Output the [X, Y] coordinate of the center of the cell containing the given text.  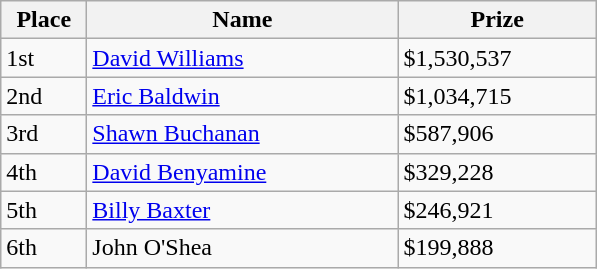
$329,228 [498, 172]
$587,906 [498, 134]
David Williams [242, 58]
$246,921 [498, 210]
Name [242, 20]
Shawn Buchanan [242, 134]
6th [44, 248]
3rd [44, 134]
4th [44, 172]
John O'Shea [242, 248]
$1,530,537 [498, 58]
1st [44, 58]
David Benyamine [242, 172]
Place [44, 20]
Prize [498, 20]
2nd [44, 96]
$199,888 [498, 248]
$1,034,715 [498, 96]
Billy Baxter [242, 210]
5th [44, 210]
Eric Baldwin [242, 96]
